Return (x, y) of the center of cell containing provided text 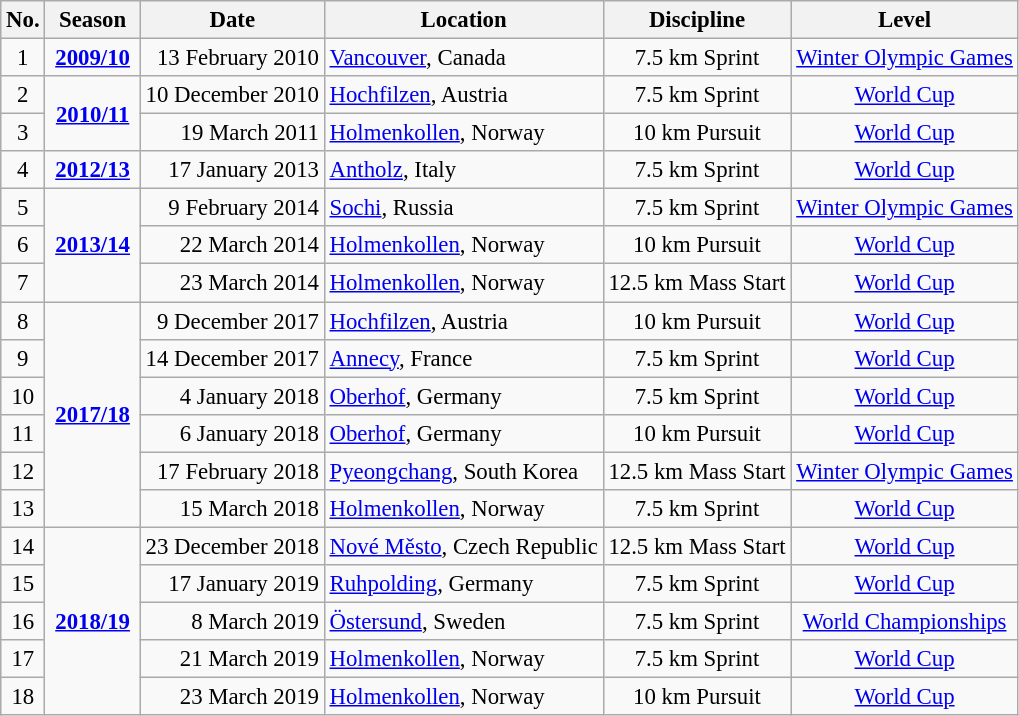
9 February 2014 (232, 208)
2013/14 (92, 246)
14 December 2017 (232, 358)
Location (464, 20)
No. (23, 20)
16 (23, 621)
18 (23, 697)
Season (92, 20)
Pyeongchang, South Korea (464, 471)
Vancouver, Canada (464, 58)
Discipline (697, 20)
8 (23, 321)
10 (23, 396)
23 March 2014 (232, 283)
4 January 2018 (232, 396)
1 (23, 58)
2009/10 (92, 58)
Ruhpolding, Germany (464, 584)
2017/18 (92, 415)
15 March 2018 (232, 509)
World Championships (904, 621)
Level (904, 20)
11 (23, 433)
13 (23, 509)
3 (23, 133)
2018/19 (92, 621)
6 January 2018 (232, 433)
8 March 2019 (232, 621)
6 (23, 245)
Antholz, Italy (464, 170)
10 December 2010 (232, 95)
9 December 2017 (232, 321)
23 March 2019 (232, 697)
5 (23, 208)
12 (23, 471)
2012/13 (92, 170)
14 (23, 546)
19 March 2011 (232, 133)
9 (23, 358)
Date (232, 20)
Östersund, Sweden (464, 621)
15 (23, 584)
17 February 2018 (232, 471)
7 (23, 283)
Nové Město, Czech Republic (464, 546)
13 February 2010 (232, 58)
Annecy, France (464, 358)
Sochi, Russia (464, 208)
2 (23, 95)
17 January 2013 (232, 170)
4 (23, 170)
23 December 2018 (232, 546)
2010/11 (92, 114)
17 January 2019 (232, 584)
17 (23, 659)
21 March 2019 (232, 659)
22 March 2014 (232, 245)
